Capture the cell that displays the provided text and extract its [X, Y] central coordinate. 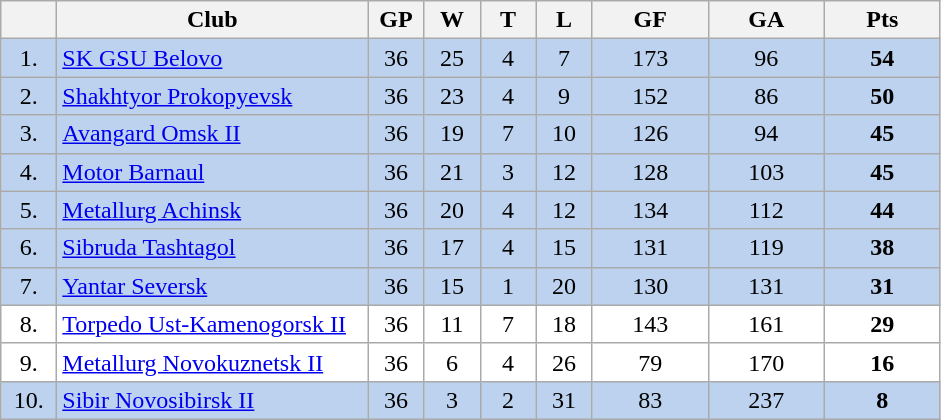
Metallurg Achinsk [212, 210]
Shakhtyor Prokopyevsk [212, 96]
7. [29, 286]
103 [766, 172]
38 [882, 248]
23 [452, 96]
Torpedo Ust-Kamenogorsk II [212, 324]
173 [650, 58]
GP [396, 20]
GA [766, 20]
143 [650, 324]
Sibruda Tashtagol [212, 248]
9. [29, 362]
16 [882, 362]
134 [650, 210]
SK GSU Belovo [212, 58]
29 [882, 324]
Motor Barnaul [212, 172]
152 [650, 96]
6 [452, 362]
Yantar Seversk [212, 286]
128 [650, 172]
Avangard Omsk II [212, 134]
Pts [882, 20]
25 [452, 58]
4. [29, 172]
50 [882, 96]
86 [766, 96]
96 [766, 58]
126 [650, 134]
T [508, 20]
2 [508, 400]
161 [766, 324]
2. [29, 96]
5. [29, 210]
3. [29, 134]
10. [29, 400]
L [564, 20]
11 [452, 324]
9 [564, 96]
GF [650, 20]
10 [564, 134]
Club [212, 20]
1. [29, 58]
130 [650, 286]
17 [452, 248]
44 [882, 210]
170 [766, 362]
119 [766, 248]
Metallurg Novokuznetsk II [212, 362]
W [452, 20]
6. [29, 248]
94 [766, 134]
26 [564, 362]
18 [564, 324]
19 [452, 134]
1 [508, 286]
8 [882, 400]
83 [650, 400]
21 [452, 172]
54 [882, 58]
237 [766, 400]
79 [650, 362]
Sibir Novosibirsk II [212, 400]
8. [29, 324]
112 [766, 210]
